Capture the cell that displays the provided text and extract its (x, y) central coordinate. 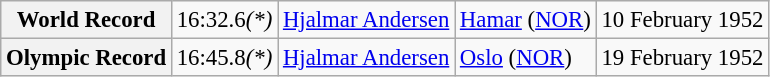
Hamar (NOR) (526, 20)
19 February 1952 (682, 58)
Olympic Record (86, 58)
Oslo (NOR) (526, 58)
World Record (86, 20)
10 February 1952 (682, 20)
16:45.8(*) (224, 58)
16:32.6(*) (224, 20)
